Return the [x, y] coordinate for the center point of the cell that contains the specified text.  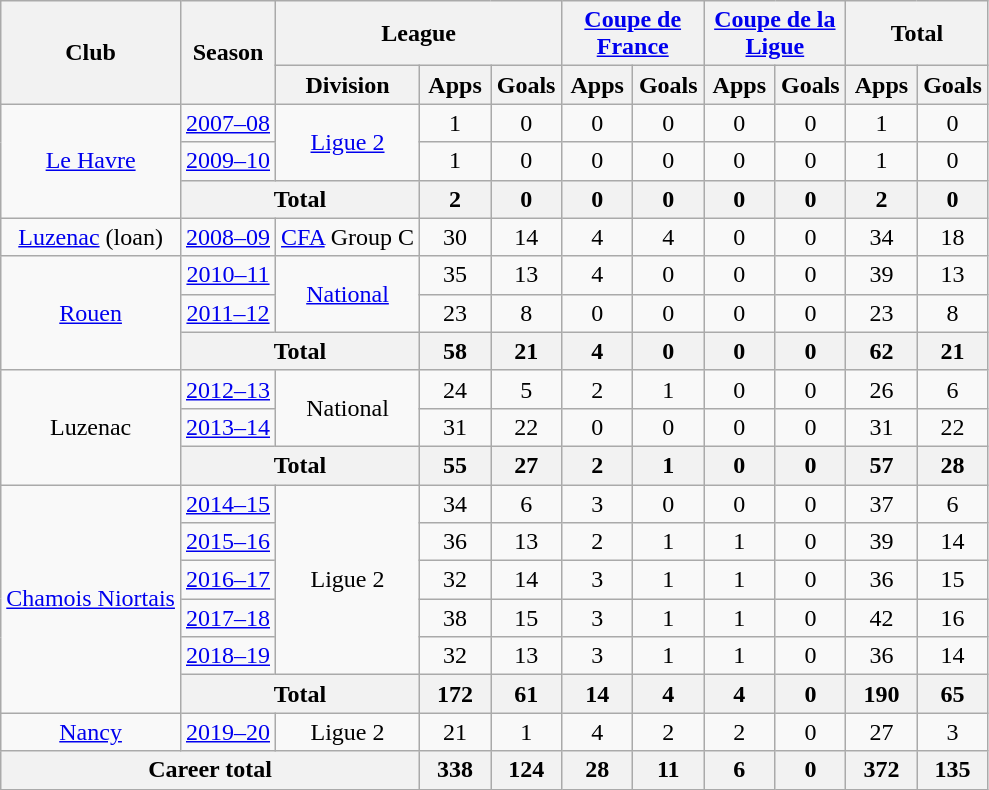
35 [456, 275]
2015–16 [228, 542]
Coupe de France [633, 34]
2009–10 [228, 161]
55 [456, 465]
172 [456, 694]
135 [952, 770]
2018–19 [228, 656]
38 [456, 618]
338 [456, 770]
61 [526, 694]
2019–20 [228, 732]
24 [456, 389]
37 [882, 503]
CFA Group C [348, 237]
42 [882, 618]
Division [348, 85]
57 [882, 465]
Rouen [91, 313]
Nancy [91, 732]
2016–17 [228, 580]
65 [952, 694]
2010–11 [228, 275]
372 [882, 770]
2012–13 [228, 389]
Le Havre [91, 161]
Season [228, 52]
2017–18 [228, 618]
2014–15 [228, 503]
26 [882, 389]
16 [952, 618]
58 [456, 351]
2007–08 [228, 123]
Chamois Niortais [91, 598]
Coupe de la Ligue [775, 34]
124 [526, 770]
11 [668, 770]
Luzenac (loan) [91, 237]
2008–09 [228, 237]
18 [952, 237]
62 [882, 351]
2013–14 [228, 427]
League [419, 34]
190 [882, 694]
2011–12 [228, 313]
30 [456, 237]
Club [91, 52]
5 [526, 389]
Luzenac [91, 427]
Career total [210, 770]
